From the cell containing the given text, extract its center point as [X, Y] coordinate. 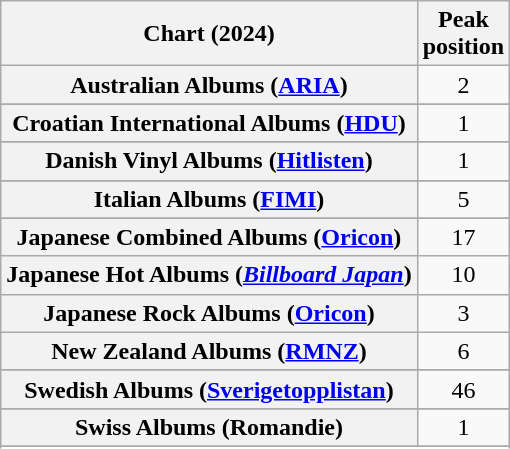
2 [463, 85]
5 [463, 199]
10 [463, 275]
Croatian International Albums (HDU) [209, 123]
Italian Albums (FIMI) [209, 199]
New Zealand Albums (RMNZ) [209, 351]
Japanese Combined Albums (Oricon) [209, 237]
6 [463, 351]
3 [463, 313]
Peakposition [463, 34]
Japanese Hot Albums (Billboard Japan) [209, 275]
Japanese Rock Albums (Oricon) [209, 313]
Danish Vinyl Albums (Hitlisten) [209, 161]
Swiss Albums (Romandie) [209, 427]
Swedish Albums (Sverigetopplistan) [209, 389]
17 [463, 237]
Chart (2024) [209, 34]
Australian Albums (ARIA) [209, 85]
46 [463, 389]
